Search for the cell housing the specified text and yield its [x, y] center coordinate. 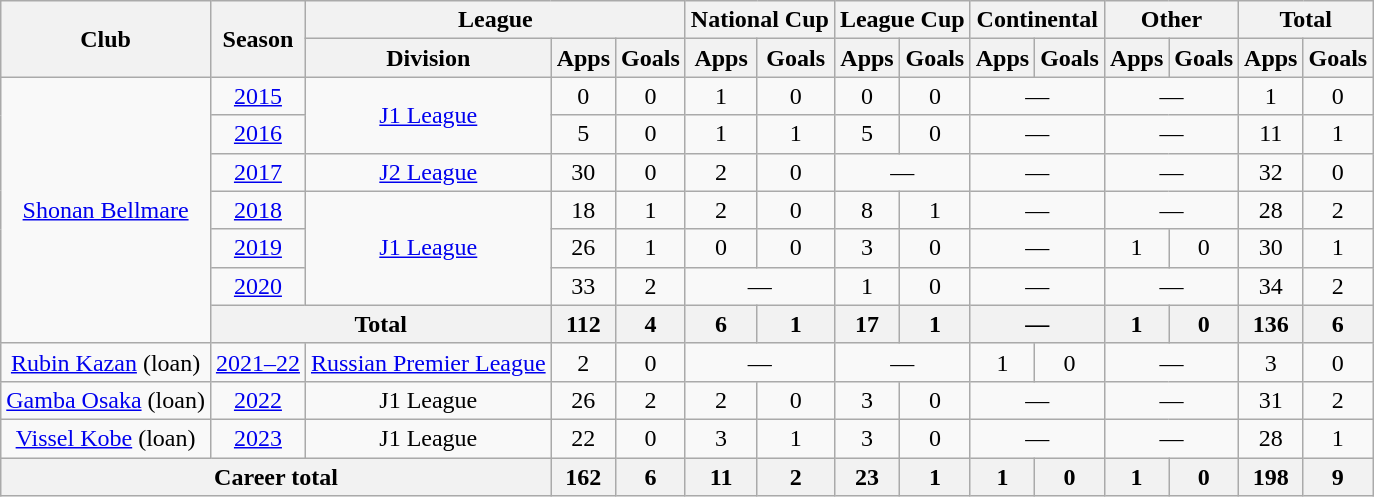
4 [651, 324]
2021–22 [258, 362]
Club [106, 39]
Continental [1037, 20]
Career total [276, 477]
League Cup [902, 20]
33 [583, 286]
112 [583, 324]
Rubin Kazan (loan) [106, 362]
23 [866, 477]
Vissel Kobe (loan) [106, 438]
198 [1271, 477]
8 [866, 210]
9 [1338, 477]
32 [1271, 172]
Season [258, 39]
2018 [258, 210]
J2 League [428, 172]
17 [866, 324]
Gamba Osaka (loan) [106, 400]
Russian Premier League [428, 362]
136 [1271, 324]
18 [583, 210]
2023 [258, 438]
2016 [258, 134]
League [495, 20]
22 [583, 438]
2017 [258, 172]
34 [1271, 286]
2015 [258, 96]
31 [1271, 400]
Division [428, 58]
Other [1171, 20]
2022 [258, 400]
162 [583, 477]
Shonan Bellmare [106, 210]
2019 [258, 248]
2020 [258, 286]
National Cup [760, 20]
